Scan for the cell matching the given text and deliver its [X, Y] coordinate at center. 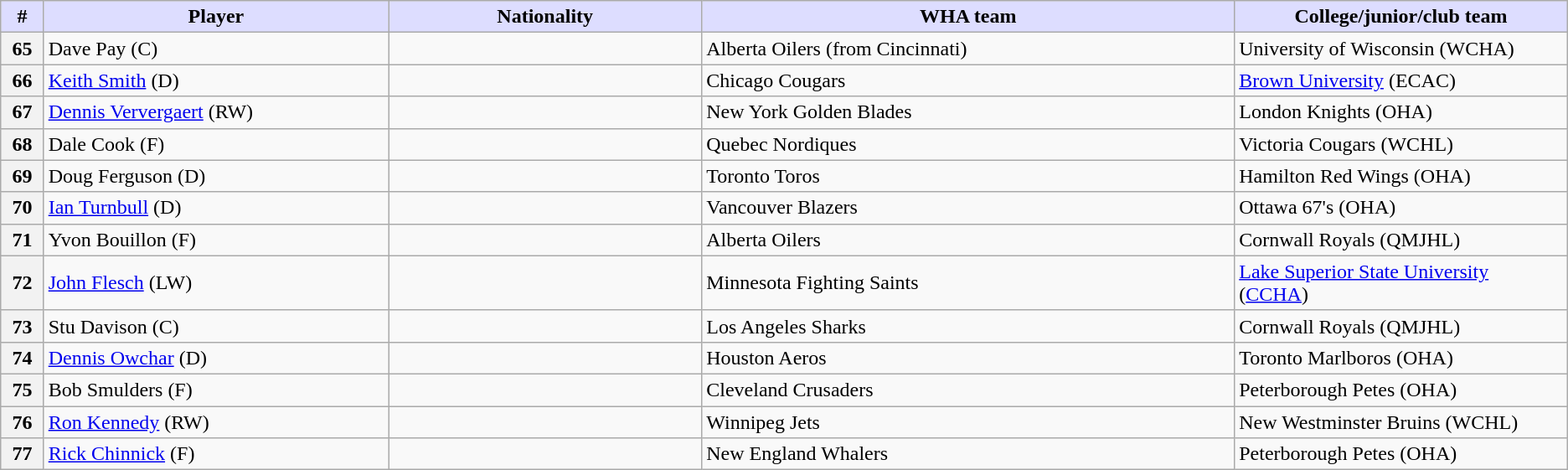
Dave Pay (C) [216, 49]
Alberta Oilers [968, 240]
Brown University (ECAC) [1401, 80]
Toronto Toros [968, 176]
Ottawa 67's (OHA) [1401, 208]
College/junior/club team [1401, 17]
69 [22, 176]
New York Golden Blades [968, 112]
# [22, 17]
74 [22, 358]
London Knights (OHA) [1401, 112]
Chicago Cougars [968, 80]
Yvon Bouillon (F) [216, 240]
Ian Turnbull (D) [216, 208]
70 [22, 208]
Keith Smith (D) [216, 80]
76 [22, 421]
Houston Aeros [968, 358]
Minnesota Fighting Saints [968, 283]
Lake Superior State University (CCHA) [1401, 283]
Dennis Owchar (D) [216, 358]
75 [22, 390]
New Westminster Bruins (WCHL) [1401, 421]
Hamilton Red Wings (OHA) [1401, 176]
Winnipeg Jets [968, 421]
John Flesch (LW) [216, 283]
71 [22, 240]
77 [22, 454]
Doug Ferguson (D) [216, 176]
Alberta Oilers (from Cincinnati) [968, 49]
65 [22, 49]
WHA team [968, 17]
Dennis Ververgaert (RW) [216, 112]
68 [22, 144]
Quebec Nordiques [968, 144]
Los Angeles Sharks [968, 326]
Player [216, 17]
New England Whalers [968, 454]
73 [22, 326]
Rick Chinnick (F) [216, 454]
72 [22, 283]
Bob Smulders (F) [216, 390]
Victoria Cougars (WCHL) [1401, 144]
Ron Kennedy (RW) [216, 421]
Nationality [545, 17]
Dale Cook (F) [216, 144]
67 [22, 112]
University of Wisconsin (WCHA) [1401, 49]
66 [22, 80]
Cleveland Crusaders [968, 390]
Stu Davison (C) [216, 326]
Toronto Marlboros (OHA) [1401, 358]
Vancouver Blazers [968, 208]
